Capture the cell that displays the provided text and extract its (x, y) central coordinate. 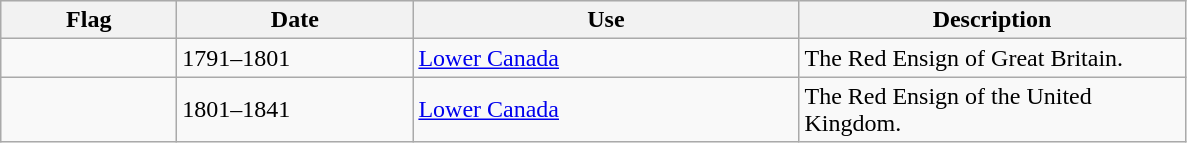
The Red Ensign of the United Kingdom. (992, 110)
The Red Ensign of Great Britain. (992, 58)
Description (992, 20)
Use (606, 20)
1791–1801 (295, 58)
Date (295, 20)
Flag (89, 20)
1801–1841 (295, 110)
